Find where the given text appears and provide that cell's center as (X, Y) coordinate. 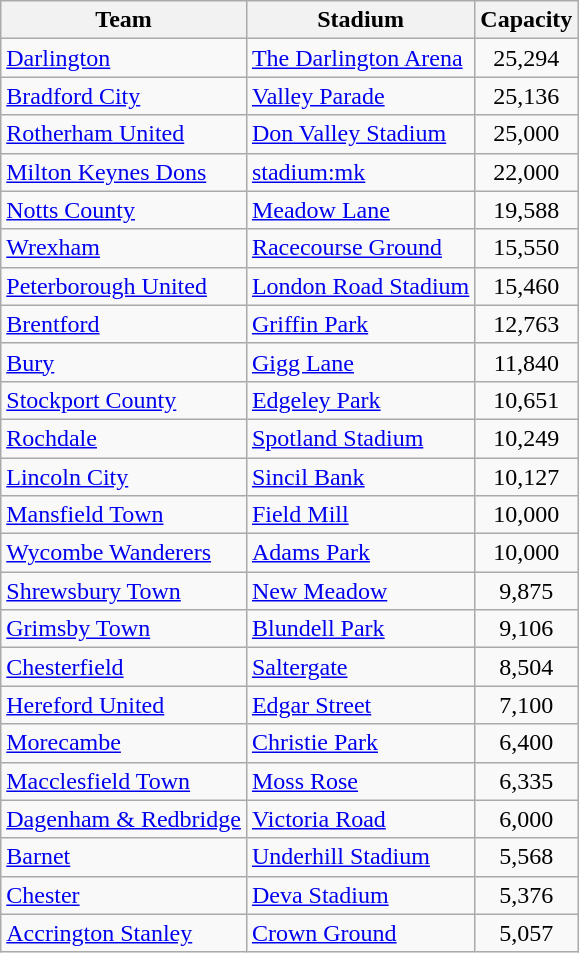
Adams Park (360, 553)
Meadow Lane (360, 210)
Bradford City (124, 96)
10,651 (526, 400)
6,400 (526, 743)
Grimsby Town (124, 629)
10,249 (526, 438)
Blundell Park (360, 629)
Christie Park (360, 743)
Hereford United (124, 705)
5,376 (526, 895)
11,840 (526, 362)
Stadium (360, 20)
5,568 (526, 857)
Underhill Stadium (360, 857)
10,127 (526, 477)
19,588 (526, 210)
Milton Keynes Dons (124, 172)
Darlington (124, 58)
Moss Rose (360, 781)
Edgeley Park (360, 400)
8,504 (526, 667)
Chesterfield (124, 667)
25,000 (526, 134)
Gigg Lane (360, 362)
15,460 (526, 286)
6,000 (526, 819)
London Road Stadium (360, 286)
Spotland Stadium (360, 438)
Dagenham & Redbridge (124, 819)
Shrewsbury Town (124, 591)
Rochdale (124, 438)
Notts County (124, 210)
Brentford (124, 324)
Capacity (526, 20)
Crown Ground (360, 933)
Victoria Road (360, 819)
6,335 (526, 781)
Rotherham United (124, 134)
Griffin Park (360, 324)
Morecambe (124, 743)
Bury (124, 362)
25,294 (526, 58)
Racecourse Ground (360, 248)
Valley Parade (360, 96)
Peterborough United (124, 286)
25,136 (526, 96)
Sincil Bank (360, 477)
Chester (124, 895)
9,106 (526, 629)
Barnet (124, 857)
9,875 (526, 591)
Wrexham (124, 248)
Macclesfield Town (124, 781)
Deva Stadium (360, 895)
7,100 (526, 705)
Mansfield Town (124, 515)
Accrington Stanley (124, 933)
22,000 (526, 172)
stadium:mk (360, 172)
5,057 (526, 933)
Edgar Street (360, 705)
12,763 (526, 324)
Field Mill (360, 515)
The Darlington Arena (360, 58)
Lincoln City (124, 477)
15,550 (526, 248)
Saltergate (360, 667)
Team (124, 20)
Wycombe Wanderers (124, 553)
Don Valley Stadium (360, 134)
New Meadow (360, 591)
Stockport County (124, 400)
